Extract the [x, y] coordinate from the center of the cell holding the provided text.  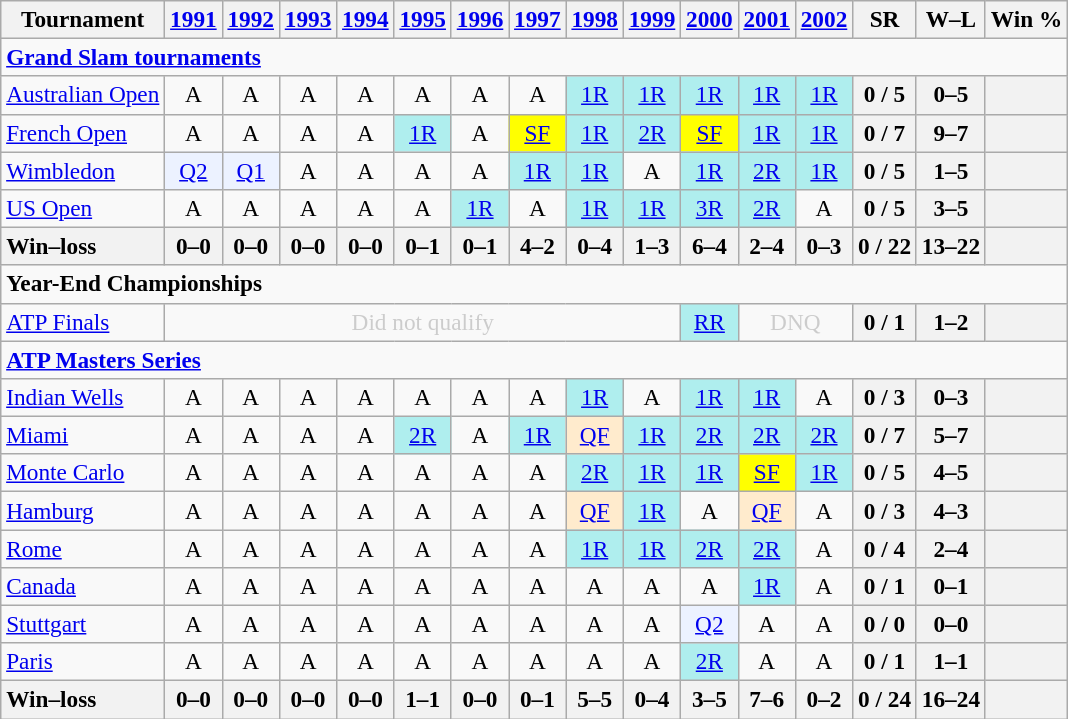
Indian Wells [83, 397]
1998 [594, 19]
Did not qualify [423, 322]
French Open [83, 133]
13–22 [950, 246]
2000 [710, 19]
1997 [538, 19]
Stuttgart [83, 624]
ATP Masters Series [534, 359]
5–5 [594, 699]
Q1 [250, 170]
Win % [1026, 19]
Canada [83, 586]
1999 [652, 19]
Miami [83, 435]
Year-End Championships [534, 284]
0 / 24 [885, 699]
Grand Slam tournaments [534, 57]
4–5 [950, 473]
0 / 0 [885, 624]
7–6 [766, 699]
W–L [950, 19]
US Open [83, 208]
2001 [766, 19]
0–5 [950, 95]
Monte Carlo [83, 473]
4–2 [538, 246]
1994 [366, 19]
1996 [480, 19]
1991 [194, 19]
Wimbledon [83, 170]
0 / 4 [885, 548]
3R [710, 208]
Australian Open [83, 95]
9–7 [950, 133]
Hamburg [83, 510]
Paris [83, 662]
1–2 [950, 322]
1993 [308, 19]
4–3 [950, 510]
DNQ [796, 322]
ATP Finals [83, 322]
16–24 [950, 699]
1–5 [950, 170]
SR [885, 19]
0–2 [824, 699]
Rome [83, 548]
2002 [824, 19]
5–7 [950, 435]
0 / 22 [885, 246]
1–3 [652, 246]
Tournament [83, 19]
1992 [250, 19]
1995 [422, 19]
RR [710, 322]
6–4 [710, 246]
